Return the [X, Y] coordinate for the center point of the cell that contains the specified text.  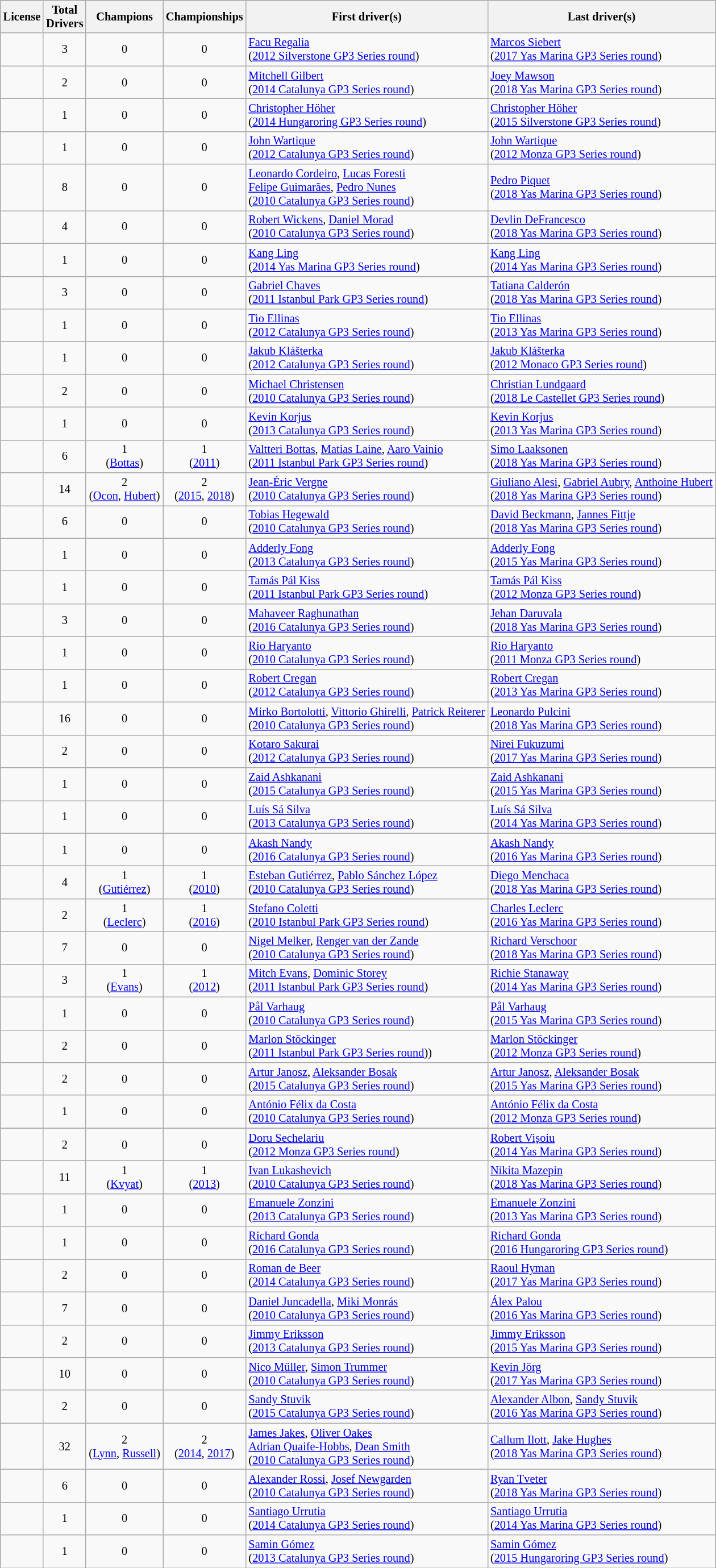
1(2016) [205, 915]
Kotaro Sakurai(2012 Catalunya GP3 Series round) [367, 751]
Nigel Melker, Renger van der Zande(2010 Catalunya GP3 Series round) [367, 948]
Jehan Daruvala(2018 Yas Marina GP3 Series round) [601, 620]
10 [65, 1374]
Leonardo Cordeiro, Lucas ForestiFelipe Guimarães, Pedro Nunes(2010 Catalunya GP3 Series round) [367, 188]
11 [65, 1177]
Last driver(s) [601, 16]
Richie Stanaway(2014 Yas Marina GP3 Series round) [601, 980]
John Wartique(2012 Monza GP3 Series round) [601, 148]
John Wartique(2012 Catalunya GP3 Series round) [367, 148]
Jimmy Eriksson(2015 Yas Marina GP3 Series round) [601, 1341]
Mirko Bortolotti, Vittorio Ghirelli, Patrick Reiterer(2010 Catalunya GP3 Series round) [367, 718]
Ryan Tveter(2018 Yas Marina GP3 Series round) [601, 1486]
1(2010) [205, 882]
1(2011) [205, 456]
2(Lynn, Russell) [124, 1446]
2(2014, 2017) [205, 1446]
Adderly Fong(2013 Catalunya GP3 Series round) [367, 555]
Jimmy Eriksson(2013 Catalunya GP3 Series round) [367, 1341]
Robert Wickens, Daniel Morad(2010 Catalunya GP3 Series round) [367, 227]
Giuliano Alesi, Gabriel Aubry, Anthoine Hubert(2018 Yas Marina GP3 Series round) [601, 489]
Doru Sechelariu(2012 Monza GP3 Series round) [367, 1145]
Leonardo Pulcini(2018 Yas Marina GP3 Series round) [601, 718]
1(Kvyat) [124, 1177]
Alexander Rossi, Josef Newgarden(2010 Catalunya GP3 Series round) [367, 1486]
Charles Leclerc(2016 Yas Marina GP3 Series round) [601, 915]
Marlon Stöckinger(2011 Istanbul Park GP3 Series round)) [367, 1046]
Marlon Stöckinger(2012 Monza GP3 Series round) [601, 1046]
Mitchell Gilbert(2014 Catalunya GP3 Series round) [367, 82]
Nikita Mazepin(2018 Yas Marina GP3 Series round) [601, 1177]
Rio Haryanto(2011 Monza GP3 Series round) [601, 653]
Richard Gonda(2016 Hungaroring GP3 Series round) [601, 1243]
Christopher Höher(2015 Silverstone GP3 Series round) [601, 115]
Robert Vișoiu(2014 Yas Marina GP3 Series round) [601, 1145]
Zaid Ashkanani(2015 Yas Marina GP3 Series round) [601, 784]
Stefano Coletti(2010 Istanbul Park GP3 Series round) [367, 915]
Sandy Stuvik(2015 Catalunya GP3 Series round) [367, 1407]
Michael Christensen(2010 Catalunya GP3 Series round) [367, 391]
Raoul Hyman(2017 Yas Marina GP3 Series round) [601, 1275]
Emanuele Zonzini(2013 Yas Marina GP3 Series round) [601, 1210]
Álex Palou(2016 Yas Marina GP3 Series round) [601, 1308]
1(Gutiérrez) [124, 882]
Christopher Höher(2014 Hungaroring GP3 Series round) [367, 115]
Kevin Korjus(2013 Yas Marina GP3 Series round) [601, 423]
14 [65, 489]
Simo Laaksonen(2018 Yas Marina GP3 Series round) [601, 456]
Santiago Urrutia(2014 Yas Marina GP3 Series round) [601, 1519]
Jakub Klášterka(2012 Monaco GP3 Series round) [601, 358]
Diego Menchaca(2018 Yas Marina GP3 Series round) [601, 882]
Richard Verschoor(2018 Yas Marina GP3 Series round) [601, 948]
Pedro Piquet(2018 Yas Marina GP3 Series round) [601, 188]
Ivan Lukashevich(2010 Catalunya GP3 Series round) [367, 1177]
Luís Sá Silva(2013 Catalunya GP3 Series round) [367, 817]
Callum Ilott, Jake Hughes(2018 Yas Marina GP3 Series round) [601, 1446]
Mitch Evans, Dominic Storey(2011 Istanbul Park GP3 Series round) [367, 980]
David Beckmann, Jannes Fittje(2018 Yas Marina GP3 Series round) [601, 522]
Jean-Éric Vergne(2010 Catalunya GP3 Series round) [367, 489]
Samin Gómez(2015 Hungaroring GP3 Series round) [601, 1552]
Tobias Hegewald(2010 Catalunya GP3 Series round) [367, 522]
Akash Nandy(2016 Yas Marina GP3 Series round) [601, 850]
Richard Gonda(2016 Catalunya GP3 Series round) [367, 1243]
Gabriel Chaves(2011 Istanbul Park GP3 Series round) [367, 293]
Marcos Siebert(2017 Yas Marina GP3 Series round) [601, 49]
Artur Janosz, Aleksander Bosak(2015 Yas Marina GP3 Series round) [601, 1079]
António Félix da Costa(2012 Monza GP3 Series round) [601, 1112]
Tio Ellinas(2013 Yas Marina GP3 Series round) [601, 325]
2(2015, 2018) [205, 489]
Tio Ellinas(2012 Catalunya GP3 Series round) [367, 325]
Kevin Korjus(2013 Catalunya GP3 Series round) [367, 423]
Artur Janosz, Aleksander Bosak(2015 Catalunya GP3 Series round) [367, 1079]
Pål Varhaug(2010 Catalunya GP3 Series round) [367, 1013]
16 [65, 718]
Daniel Juncadella, Miki Monrás(2010 Catalunya GP3 Series round) [367, 1308]
Emanuele Zonzini(2013 Catalunya GP3 Series round) [367, 1210]
Nirei Fukuzumi(2017 Yas Marina GP3 Series round) [601, 751]
Robert Cregan(2012 Catalunya GP3 Series round) [367, 685]
First driver(s) [367, 16]
Tamás Pál Kiss(2011 Istanbul Park GP3 Series round) [367, 587]
1(2012) [205, 980]
Jakub Klášterka(2012 Catalunya GP3 Series round) [367, 358]
Adderly Fong(2015 Yas Marina GP3 Series round) [601, 555]
António Félix da Costa(2010 Catalunya GP3 Series round) [367, 1112]
Rio Haryanto(2010 Catalunya GP3 Series round) [367, 653]
Kevin Jörg(2017 Yas Marina GP3 Series round) [601, 1374]
Roman de Beer(2014 Catalunya GP3 Series round) [367, 1275]
James Jakes, Oliver OakesAdrian Quaife-Hobbs, Dean Smith(2010 Catalunya GP3 Series round) [367, 1446]
Alexander Albon, Sandy Stuvik(2016 Yas Marina GP3 Series round) [601, 1407]
License [22, 16]
Mahaveer Raghunathan(2016 Catalunya GP3 Series round) [367, 620]
TotalDrivers [65, 16]
Zaid Ashkanani(2015 Catalunya GP3 Series round) [367, 784]
Akash Nandy(2016 Catalunya GP3 Series round) [367, 850]
Valtteri Bottas, Matias Laine, Aaro Vainio(2011 Istanbul Park GP3 Series round) [367, 456]
Esteban Gutiérrez, Pablo Sánchez López(2010 Catalunya GP3 Series round) [367, 882]
Santiago Urrutia(2014 Catalunya GP3 Series round) [367, 1519]
Championships [205, 16]
Christian Lundgaard(2018 Le Castellet GP3 Series round) [601, 391]
1(Leclerc) [124, 915]
Champions [124, 16]
Tatiana Calderón(2018 Yas Marina GP3 Series round) [601, 293]
1(2013) [205, 1177]
Nico Müller, Simon Trummer(2010 Catalunya GP3 Series round) [367, 1374]
Luís Sá Silva(2014 Yas Marina GP3 Series round) [601, 817]
Samin Gómez(2013 Catalunya GP3 Series round) [367, 1552]
1(Evans) [124, 980]
2(Ocon, Hubert) [124, 489]
Devlin DeFrancesco(2018 Yas Marina GP3 Series round) [601, 227]
Facu Regalia(2012 Silverstone GP3 Series round) [367, 49]
Pål Varhaug(2015 Yas Marina GP3 Series round) [601, 1013]
Joey Mawson(2018 Yas Marina GP3 Series round) [601, 82]
Tamás Pál Kiss(2012 Monza GP3 Series round) [601, 587]
8 [65, 188]
32 [65, 1446]
Robert Cregan(2013 Yas Marina GP3 Series round) [601, 685]
1(Bottas) [124, 456]
